Detect which cell encompasses the target text, then output its [x, y] center coordinate. 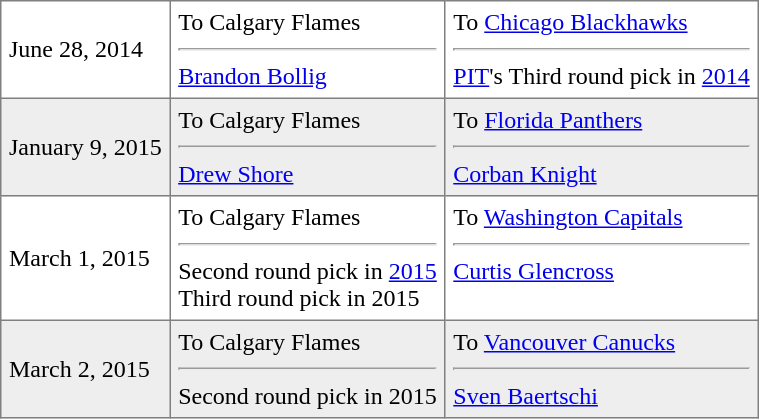
To Calgary FlamesSecond round pick in 2015 [308, 369]
March 1, 2015 [86, 258]
To Chicago BlackhawksPIT's Third round pick in 2014 [602, 50]
To Calgary FlamesDrew Shore [308, 147]
To Calgary FlamesBrandon Bollig [308, 50]
To Florida PanthersCorban Knight [602, 147]
June 28, 2014 [86, 50]
To Vancouver CanucksSven Baertschi [602, 369]
To Calgary FlamesSecond round pick in 2015Third round pick in 2015 [308, 258]
January 9, 2015 [86, 147]
March 2, 2015 [86, 369]
To Washington CapitalsCurtis Glencross [602, 258]
